Output the (x, y) coordinate of the center of the cell containing the given text.  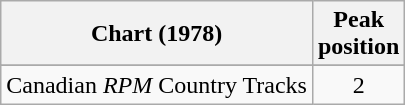
2 (358, 85)
Peakposition (358, 34)
Chart (1978) (157, 34)
Canadian RPM Country Tracks (157, 85)
